Locate the cell with the specified text and output its (X, Y) center coordinate. 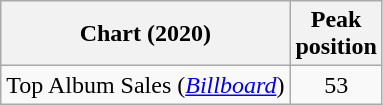
53 (336, 85)
Peakposition (336, 34)
Chart (2020) (146, 34)
Top Album Sales (Billboard) (146, 85)
